From the cell containing the given text, extract its center point as [x, y] coordinate. 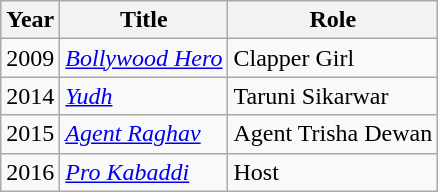
Agent Raghav [144, 134]
2009 [30, 58]
Year [30, 20]
Host [333, 172]
Role [333, 20]
Clapper Girl [333, 58]
Taruni Sikarwar [333, 96]
Bollywood Hero [144, 58]
2016 [30, 172]
Agent Trisha Dewan [333, 134]
2015 [30, 134]
Pro Kabaddi [144, 172]
Yudh [144, 96]
Title [144, 20]
2014 [30, 96]
